For the text-containing cell, return its midpoint in [X, Y] coordinate format. 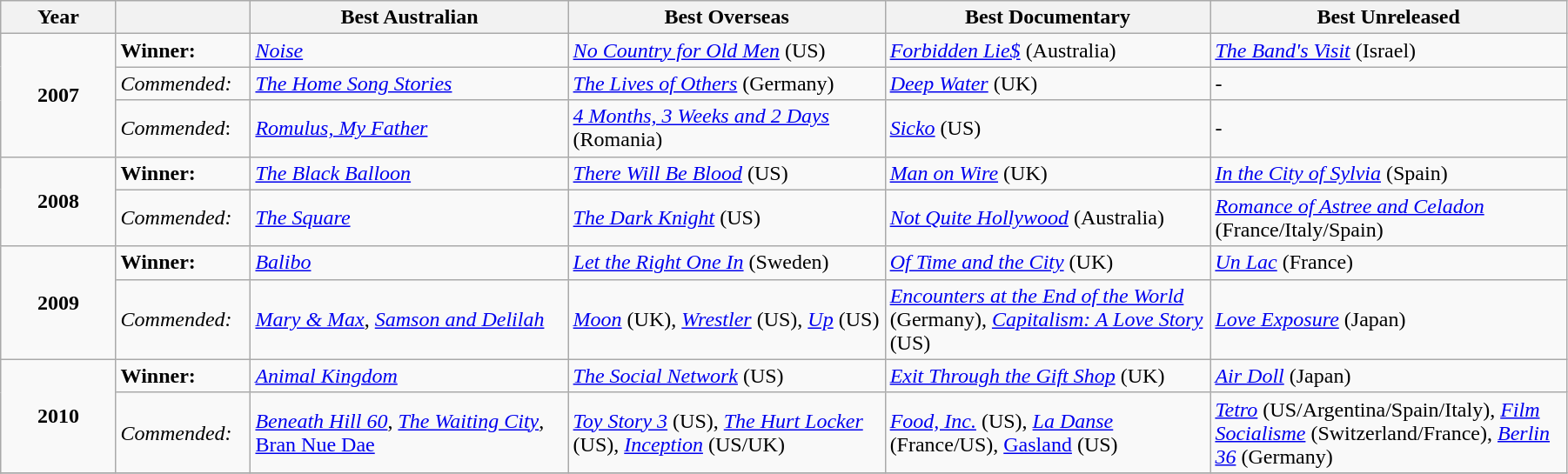
Not Quite Hollywood (Australia) [1048, 217]
There Will Be Blood (US) [727, 173]
Balibo [409, 263]
Beneath Hill 60, The Waiting City, Bran Nue Dae [409, 432]
Man on Wire (UK) [1048, 173]
Food, Inc. (US), La Danse (France/US), Gasland (US) [1048, 432]
Best Unreleased [1389, 17]
Sicko (US) [1048, 129]
No Country for Old Men (US) [727, 50]
Best Australian [409, 17]
Toy Story 3 (US), The Hurt Locker (US), Inception (US/UK) [727, 432]
Romulus, My Father [409, 129]
Mary & Max, Samson and Delilah [409, 319]
Of Time and the City (UK) [1048, 263]
Best Overseas [727, 17]
Forbidden Lie$ (Australia) [1048, 50]
The Social Network (US) [727, 376]
Romance of Astree and Celadon (France/Italy/Spain) [1389, 217]
Deep Water (UK) [1048, 83]
Love Exposure (Japan) [1389, 319]
The Band's Visit (Israel) [1389, 50]
Year [58, 17]
2010 [58, 416]
The Lives of Others (Germany) [727, 83]
2007 [58, 96]
The Home Song Stories [409, 83]
Tetro (US/Argentina/Spain/Italy), Film Socialisme (Switzerland/France), Berlin 36 (Germany) [1389, 432]
Moon (UK), Wrestler (US), Up (US) [727, 319]
The Dark Knight (US) [727, 217]
Best Documentary [1048, 17]
Un Lac (France) [1389, 263]
2008 [58, 202]
The Square [409, 217]
Noise [409, 50]
Exit Through the Gift Shop (UK) [1048, 376]
Encounters at the End of the World (Germany), Capitalism: A Love Story (US) [1048, 319]
Let the Right One In (Sweden) [727, 263]
4 Months, 3 Weeks and 2 Days (Romania) [727, 129]
Animal Kingdom [409, 376]
2009 [58, 303]
In the City of Sylvia (Spain) [1389, 173]
The Black Balloon [409, 173]
Air Doll (Japan) [1389, 376]
